Locate the cell with the specified text and output its (x, y) center coordinate. 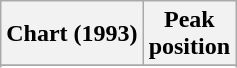
Chart (1993) (72, 34)
Peakposition (189, 34)
